For the text-containing cell, return its midpoint in [x, y] coordinate format. 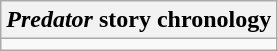
Predator story chronology [139, 20]
